Return the [X, Y] coordinate for the center point of the cell that contains the specified text.  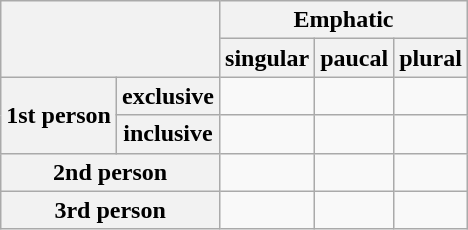
2nd person [110, 172]
1st person [59, 115]
exclusive [168, 96]
Emphatic [344, 20]
paucal [354, 58]
plural [431, 58]
3rd person [110, 210]
inclusive [168, 134]
singular [268, 58]
